Capture the cell that displays the provided text and extract its (x, y) central coordinate. 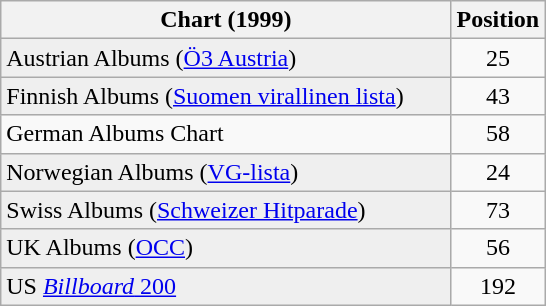
192 (498, 286)
58 (498, 134)
25 (498, 58)
Swiss Albums (Schweizer Hitparade) (226, 210)
24 (498, 172)
Position (498, 20)
73 (498, 210)
Austrian Albums (Ö3 Austria) (226, 58)
German Albums Chart (226, 134)
Chart (1999) (226, 20)
Finnish Albums (Suomen virallinen lista) (226, 96)
Norwegian Albums (VG-lista) (226, 172)
56 (498, 248)
US Billboard 200 (226, 286)
43 (498, 96)
UK Albums (OCC) (226, 248)
